Capture the cell that displays the provided text and extract its [x, y] central coordinate. 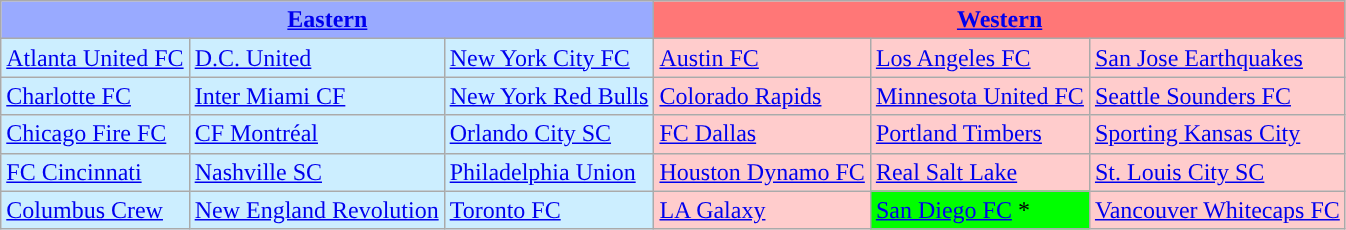
Real Salt Lake [980, 172]
Colorado Rapids [762, 96]
St. Louis City SC [1217, 172]
Columbus Crew [95, 210]
New York Red Bulls [549, 96]
Eastern [328, 20]
Minnesota United FC [980, 96]
Los Angeles FC [980, 58]
Charlotte FC [95, 96]
New York City FC [549, 58]
Philadelphia Union [549, 172]
Seattle Sounders FC [1217, 96]
Orlando City SC [549, 134]
Inter Miami CF [316, 96]
LA Galaxy [762, 210]
Portland Timbers [980, 134]
Houston Dynamo FC [762, 172]
CF Montréal [316, 134]
Western [1000, 20]
Nashville SC [316, 172]
Toronto FC [549, 210]
Vancouver Whitecaps FC [1217, 210]
San Diego FC * [980, 210]
San Jose Earthquakes [1217, 58]
New England Revolution [316, 210]
D.C. United [316, 58]
FC Cincinnati [95, 172]
Atlanta United FC [95, 58]
Sporting Kansas City [1217, 134]
Austin FC [762, 58]
FC Dallas [762, 134]
Chicago Fire FC [95, 134]
